Locate the cell with the specified text and output its (X, Y) center coordinate. 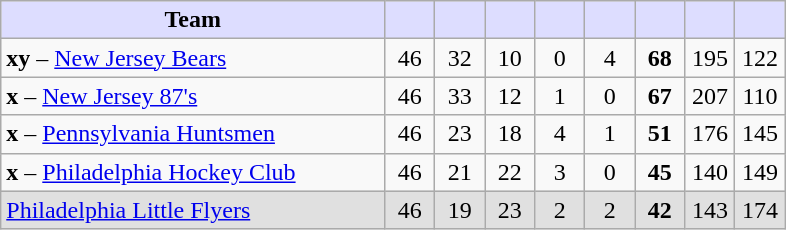
68 (660, 58)
19 (460, 210)
122 (760, 58)
Philadelphia Little Flyers (193, 210)
18 (510, 134)
149 (760, 172)
12 (510, 96)
22 (510, 172)
176 (710, 134)
x – New Jersey 87's (193, 96)
195 (710, 58)
45 (660, 172)
x – Pennsylvania Huntsmen (193, 134)
32 (460, 58)
140 (710, 172)
10 (510, 58)
67 (660, 96)
110 (760, 96)
145 (760, 134)
21 (460, 172)
33 (460, 96)
Team (193, 20)
207 (710, 96)
143 (710, 210)
x – Philadelphia Hockey Club (193, 172)
3 (560, 172)
xy – New Jersey Bears (193, 58)
51 (660, 134)
42 (660, 210)
174 (760, 210)
